Provide the [X, Y] coordinate of the cell's center where the given text is located.  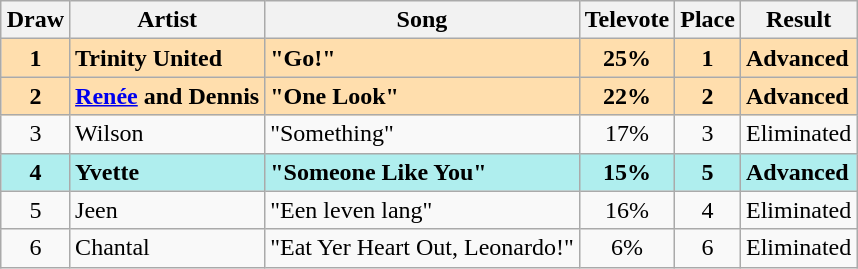
Draw [35, 20]
"Een leven lang" [422, 210]
Trinity United [168, 58]
Jeen [168, 210]
"Eat Yer Heart Out, Leonardo!" [422, 248]
15% [626, 172]
Song [422, 20]
22% [626, 96]
Televote [626, 20]
6% [626, 248]
"Go!" [422, 58]
"One Look" [422, 96]
Result [798, 20]
"Someone Like You" [422, 172]
Place [708, 20]
"Something" [422, 134]
Yvette [168, 172]
16% [626, 210]
17% [626, 134]
Chantal [168, 248]
25% [626, 58]
Renée and Dennis [168, 96]
Wilson [168, 134]
Artist [168, 20]
